Locate the cell with the specified text and output its (x, y) center coordinate. 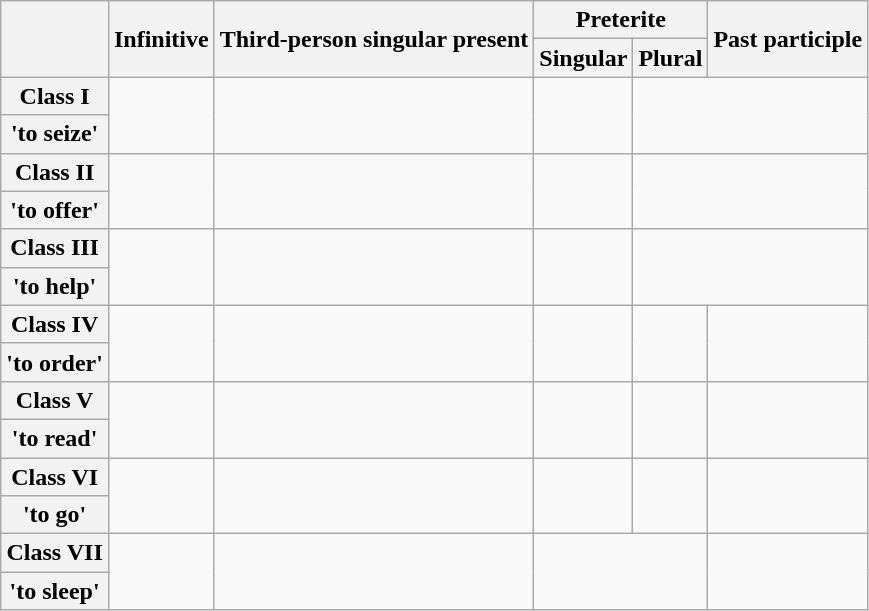
Preterite (621, 20)
Class VI (55, 477)
Class VII (55, 553)
Class III (55, 248)
'to order' (55, 362)
Class I (55, 96)
Infinitive (161, 39)
Singular (584, 58)
'to read' (55, 438)
Class IV (55, 324)
Class V (55, 400)
'to help' (55, 286)
Third-person singular present (374, 39)
Past participle (788, 39)
Plural (670, 58)
'to go' (55, 515)
'to offer' (55, 210)
'to sleep' (55, 591)
'to seize' (55, 134)
Class II (55, 172)
